Extract the (X, Y) coordinate from the center of the cell holding the provided text.  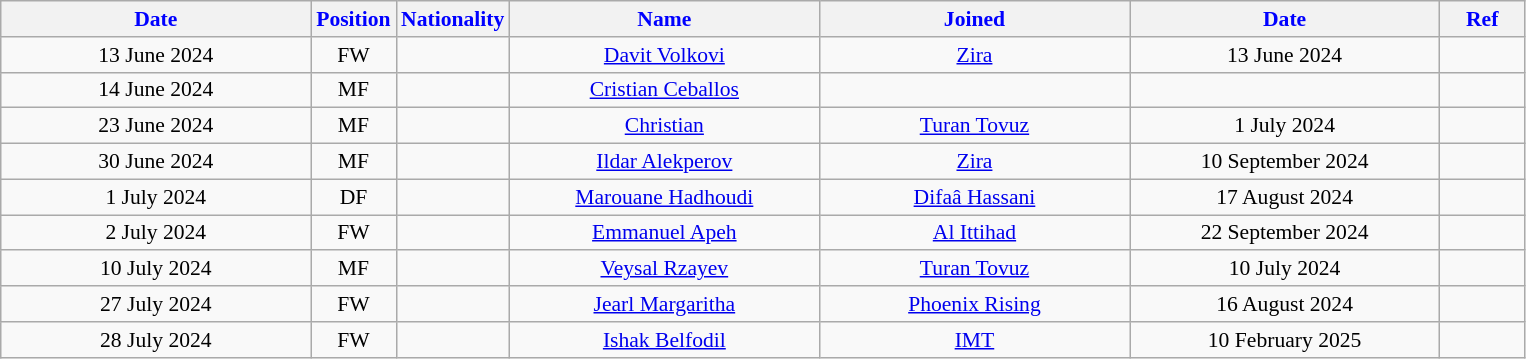
23 June 2024 (156, 126)
Position (354, 19)
Joined (974, 19)
27 July 2024 (156, 304)
Jearl Margaritha (664, 304)
16 August 2024 (1285, 304)
2 July 2024 (156, 233)
17 August 2024 (1285, 197)
Phoenix Rising (974, 304)
Nationality (452, 19)
DF (354, 197)
Veysal Rzayev (664, 269)
Emmanuel Apeh (664, 233)
Name (664, 19)
Ishak Belfodil (664, 340)
Difaâ Hassani (974, 197)
Ref (1482, 19)
30 June 2024 (156, 162)
Ildar Alekperov (664, 162)
Cristian Ceballos (664, 90)
14 June 2024 (156, 90)
10 September 2024 (1285, 162)
IMT (974, 340)
22 September 2024 (1285, 233)
28 July 2024 (156, 340)
Al Ittihad (974, 233)
Davit Volkovi (664, 55)
10 February 2025 (1285, 340)
Christian (664, 126)
Marouane Hadhoudi (664, 197)
